Extract the [X, Y] coordinate from the center of the cell holding the provided text.  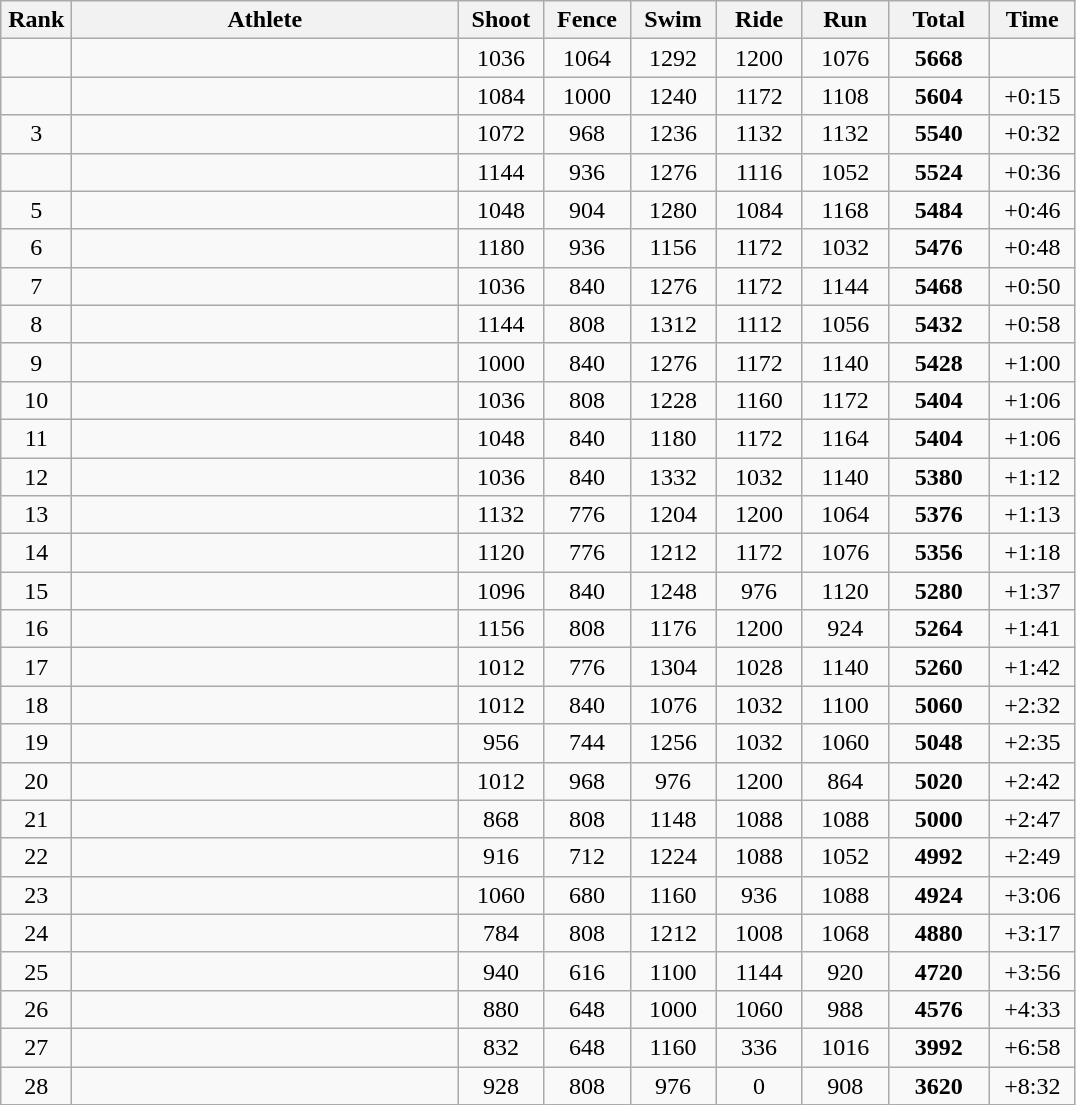
1312 [673, 324]
712 [587, 857]
15 [36, 591]
+2:49 [1032, 857]
1168 [845, 210]
8 [36, 324]
5000 [938, 819]
+1:18 [1032, 553]
Ride [759, 20]
4880 [938, 933]
832 [501, 1047]
+0:32 [1032, 134]
+2:47 [1032, 819]
13 [36, 515]
6 [36, 248]
1280 [673, 210]
+3:17 [1032, 933]
+1:42 [1032, 667]
5668 [938, 58]
Time [1032, 20]
+0:46 [1032, 210]
4720 [938, 971]
5060 [938, 705]
Swim [673, 20]
1240 [673, 96]
11 [36, 438]
7 [36, 286]
+0:50 [1032, 286]
5264 [938, 629]
5 [36, 210]
Athlete [265, 20]
1008 [759, 933]
10 [36, 400]
1112 [759, 324]
+4:33 [1032, 1009]
16 [36, 629]
28 [36, 1085]
Fence [587, 20]
0 [759, 1085]
5468 [938, 286]
+1:41 [1032, 629]
1176 [673, 629]
25 [36, 971]
+3:06 [1032, 895]
5020 [938, 781]
9 [36, 362]
336 [759, 1047]
904 [587, 210]
1256 [673, 743]
5476 [938, 248]
+3:56 [1032, 971]
+1:13 [1032, 515]
+1:00 [1032, 362]
4992 [938, 857]
Run [845, 20]
1204 [673, 515]
18 [36, 705]
14 [36, 553]
1236 [673, 134]
5356 [938, 553]
908 [845, 1085]
4576 [938, 1009]
+2:42 [1032, 781]
1304 [673, 667]
1108 [845, 96]
+0:36 [1032, 172]
1224 [673, 857]
+1:12 [1032, 477]
916 [501, 857]
616 [587, 971]
1228 [673, 400]
5428 [938, 362]
988 [845, 1009]
+2:35 [1032, 743]
27 [36, 1047]
21 [36, 819]
5540 [938, 134]
924 [845, 629]
680 [587, 895]
1164 [845, 438]
5048 [938, 743]
+0:48 [1032, 248]
22 [36, 857]
3992 [938, 1047]
+0:15 [1032, 96]
24 [36, 933]
+1:37 [1032, 591]
5524 [938, 172]
880 [501, 1009]
1332 [673, 477]
+0:58 [1032, 324]
1028 [759, 667]
864 [845, 781]
744 [587, 743]
956 [501, 743]
5376 [938, 515]
5604 [938, 96]
26 [36, 1009]
1116 [759, 172]
5484 [938, 210]
Total [938, 20]
920 [845, 971]
+8:32 [1032, 1085]
1248 [673, 591]
1148 [673, 819]
1072 [501, 134]
4924 [938, 895]
928 [501, 1085]
1068 [845, 933]
1096 [501, 591]
20 [36, 781]
17 [36, 667]
5280 [938, 591]
23 [36, 895]
784 [501, 933]
3620 [938, 1085]
+6:58 [1032, 1047]
1056 [845, 324]
+2:32 [1032, 705]
Shoot [501, 20]
5260 [938, 667]
5432 [938, 324]
940 [501, 971]
1016 [845, 1047]
868 [501, 819]
12 [36, 477]
5380 [938, 477]
3 [36, 134]
1292 [673, 58]
19 [36, 743]
Rank [36, 20]
